Capture the cell that displays the provided text and extract its [x, y] central coordinate. 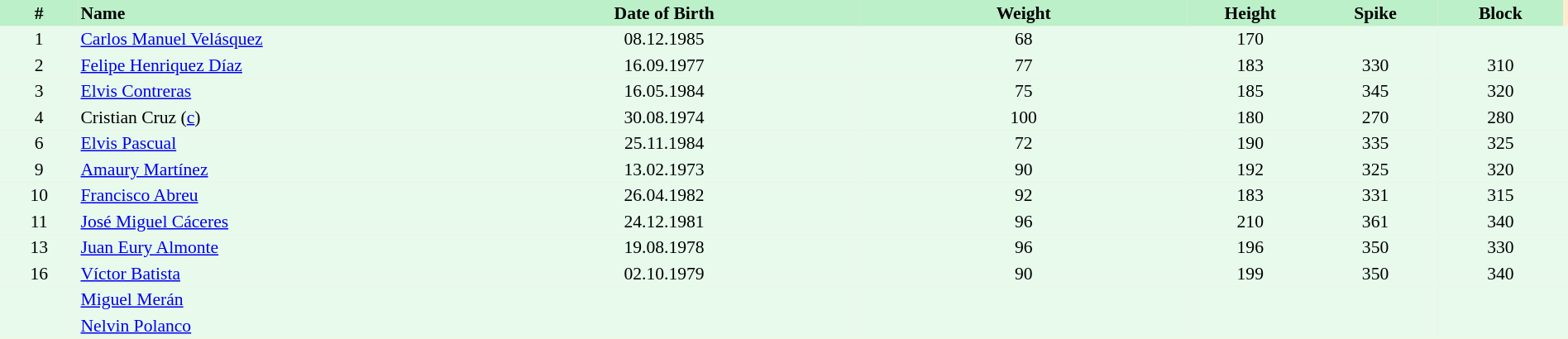
Nelvin Polanco [273, 326]
08.12.1985 [664, 40]
Elvis Contreras [273, 91]
Elvis Pascual [273, 144]
1 [39, 40]
Carlos Manuel Velásquez [273, 40]
Juan Eury Almonte [273, 248]
16.05.1984 [664, 91]
345 [1374, 91]
13 [39, 248]
Cristian Cruz (c) [273, 117]
2 [39, 65]
13.02.1973 [664, 169]
# [39, 13]
196 [1250, 248]
4 [39, 117]
25.11.1984 [664, 144]
192 [1250, 169]
Víctor Batista [273, 274]
19.08.1978 [664, 248]
75 [1024, 91]
6 [39, 144]
10 [39, 195]
Francisco Abreu [273, 195]
77 [1024, 65]
315 [1500, 195]
02.10.1979 [664, 274]
92 [1024, 195]
Block [1500, 13]
3 [39, 91]
16.09.1977 [664, 65]
Felipe Henriquez Díaz [273, 65]
210 [1250, 222]
270 [1374, 117]
Date of Birth [664, 13]
170 [1250, 40]
72 [1024, 144]
30.08.1974 [664, 117]
100 [1024, 117]
310 [1500, 65]
280 [1500, 117]
Height [1250, 13]
José Miguel Cáceres [273, 222]
68 [1024, 40]
335 [1374, 144]
331 [1374, 195]
24.12.1981 [664, 222]
190 [1250, 144]
26.04.1982 [664, 195]
180 [1250, 117]
Name [273, 13]
361 [1374, 222]
11 [39, 222]
Spike [1374, 13]
Amaury Martínez [273, 169]
16 [39, 274]
9 [39, 169]
185 [1250, 91]
Weight [1024, 13]
Miguel Merán [273, 299]
199 [1250, 274]
